From the cell containing the given text, extract its center point as (X, Y) coordinate. 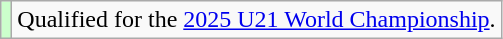
Qualified for the 2025 U21 World Championship. (256, 20)
